Find where the given text appears and provide that cell's center as (X, Y) coordinate. 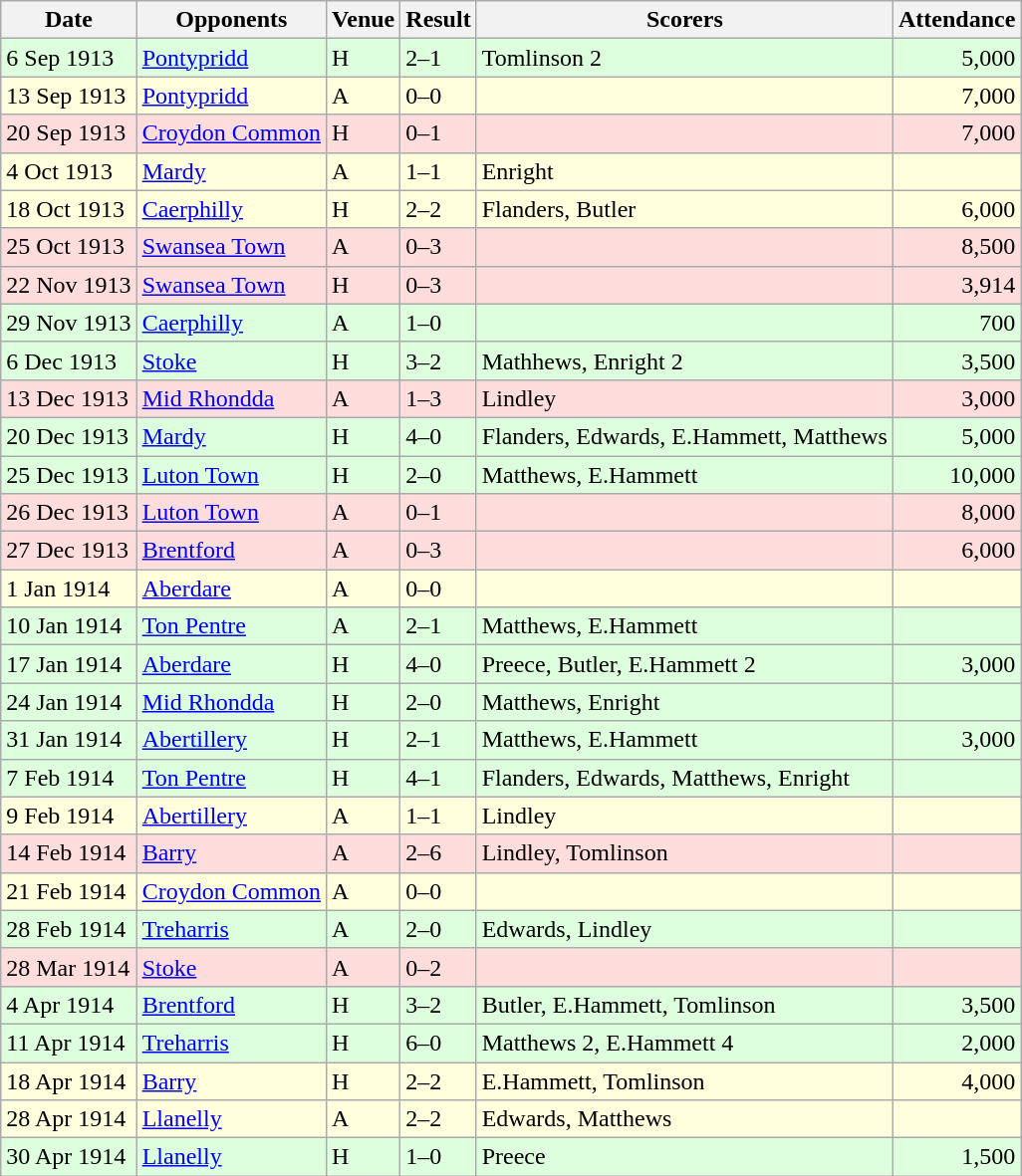
E.Hammett, Tomlinson (684, 1080)
Venue (364, 20)
20 Sep 1913 (69, 133)
1,500 (956, 1157)
0–2 (438, 967)
Preece (684, 1157)
2,000 (956, 1043)
Butler, E.Hammett, Tomlinson (684, 1005)
17 Jan 1914 (69, 664)
Date (69, 20)
Attendance (956, 20)
Opponents (231, 20)
27 Dec 1913 (69, 551)
Edwards, Matthews (684, 1119)
20 Dec 1913 (69, 436)
Matthews, Enright (684, 702)
28 Feb 1914 (69, 929)
21 Feb 1914 (69, 891)
10 Jan 1914 (69, 626)
Tomlinson 2 (684, 58)
18 Apr 1914 (69, 1080)
13 Dec 1913 (69, 398)
Edwards, Lindley (684, 929)
Flanders, Edwards, Matthews, Enright (684, 778)
30 Apr 1914 (69, 1157)
Preece, Butler, E.Hammett 2 (684, 664)
4–1 (438, 778)
14 Feb 1914 (69, 853)
4,000 (956, 1080)
29 Nov 1913 (69, 323)
Flanders, Butler (684, 209)
Enright (684, 171)
11 Apr 1914 (69, 1043)
700 (956, 323)
10,000 (956, 475)
6 Dec 1913 (69, 360)
4 Oct 1913 (69, 171)
25 Dec 1913 (69, 475)
Scorers (684, 20)
6–0 (438, 1043)
4 Apr 1914 (69, 1005)
7 Feb 1914 (69, 778)
6 Sep 1913 (69, 58)
8,500 (956, 247)
9 Feb 1914 (69, 816)
Flanders, Edwards, E.Hammett, Matthews (684, 436)
Matthews 2, E.Hammett 4 (684, 1043)
8,000 (956, 513)
Mathhews, Enright 2 (684, 360)
22 Nov 1913 (69, 285)
28 Apr 1914 (69, 1119)
18 Oct 1913 (69, 209)
1–3 (438, 398)
Lindley, Tomlinson (684, 853)
26 Dec 1913 (69, 513)
3,914 (956, 285)
Result (438, 20)
1 Jan 1914 (69, 588)
24 Jan 1914 (69, 702)
2–6 (438, 853)
28 Mar 1914 (69, 967)
25 Oct 1913 (69, 247)
31 Jan 1914 (69, 740)
13 Sep 1913 (69, 96)
